Search for the cell housing the specified text and yield its (X, Y) center coordinate. 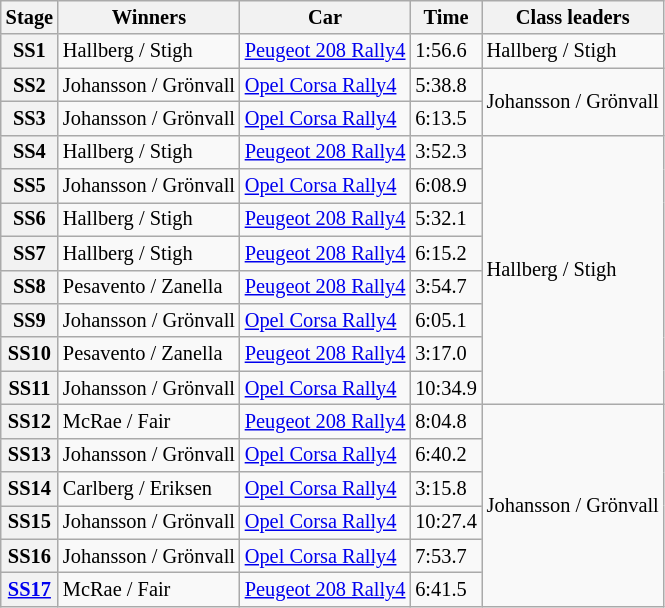
6:40.2 (446, 455)
6:05.1 (446, 320)
6:41.5 (446, 589)
SS15 (30, 522)
5:32.1 (446, 219)
Carlberg / Eriksen (149, 489)
SS14 (30, 489)
7:53.7 (446, 556)
3:54.7 (446, 287)
SS10 (30, 354)
SS5 (30, 186)
SS7 (30, 253)
6:08.9 (446, 186)
SS17 (30, 589)
6:13.5 (446, 118)
1:56.6 (446, 51)
SS4 (30, 152)
SS6 (30, 219)
SS13 (30, 455)
SS11 (30, 388)
SS16 (30, 556)
SS12 (30, 421)
SS1 (30, 51)
3:17.0 (446, 354)
SS2 (30, 85)
3:15.8 (446, 489)
SS9 (30, 320)
8:04.8 (446, 421)
Car (326, 17)
6:15.2 (446, 253)
3:52.3 (446, 152)
SS3 (30, 118)
SS8 (30, 287)
Winners (149, 17)
Class leaders (573, 17)
Stage (30, 17)
5:38.8 (446, 85)
Time (446, 17)
10:27.4 (446, 522)
10:34.9 (446, 388)
